From the cell containing the given text, extract its center point as (X, Y) coordinate. 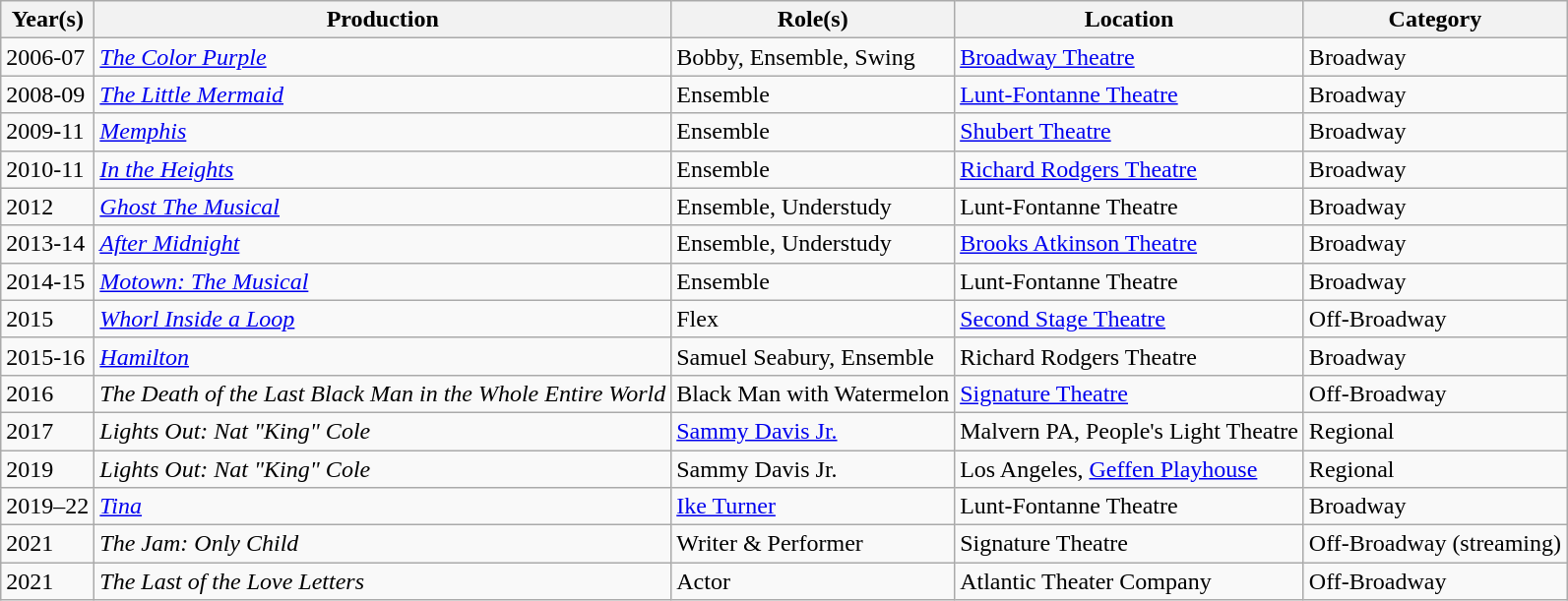
Ghost The Musical (383, 207)
Off-Broadway (streaming) (1435, 544)
2008-09 (47, 94)
2019 (47, 469)
Ike Turner (813, 507)
Tina (383, 507)
Los Angeles, Geffen Playhouse (1130, 469)
2015 (47, 319)
Category (1435, 20)
Memphis (383, 132)
Year(s) (47, 20)
2014-15 (47, 281)
Actor (813, 581)
2013-14 (47, 244)
2015-16 (47, 356)
After Midnight (383, 244)
Broadway Theatre (1130, 57)
2010-11 (47, 169)
Atlantic Theater Company (1130, 581)
Hamilton (383, 356)
Role(s) (813, 20)
Bobby, Ensemble, Swing (813, 57)
2016 (47, 393)
Whorl Inside a Loop (383, 319)
The Jam: Only Child (383, 544)
The Little Mermaid (383, 94)
The Last of the Love Letters (383, 581)
Flex (813, 319)
Motown: The Musical (383, 281)
2009-11 (47, 132)
The Death of the Last Black Man in the Whole Entire World (383, 393)
Black Man with Watermelon (813, 393)
2017 (47, 431)
Writer & Performer (813, 544)
In the Heights (383, 169)
Samuel Seabury, Ensemble (813, 356)
Production (383, 20)
The Color Purple (383, 57)
Location (1130, 20)
2012 (47, 207)
2006-07 (47, 57)
Shubert Theatre (1130, 132)
Second Stage Theatre (1130, 319)
Malvern PA, People's Light Theatre (1130, 431)
Brooks Atkinson Theatre (1130, 244)
2019–22 (47, 507)
